Detect which cell encompasses the target text, then output its [x, y] center coordinate. 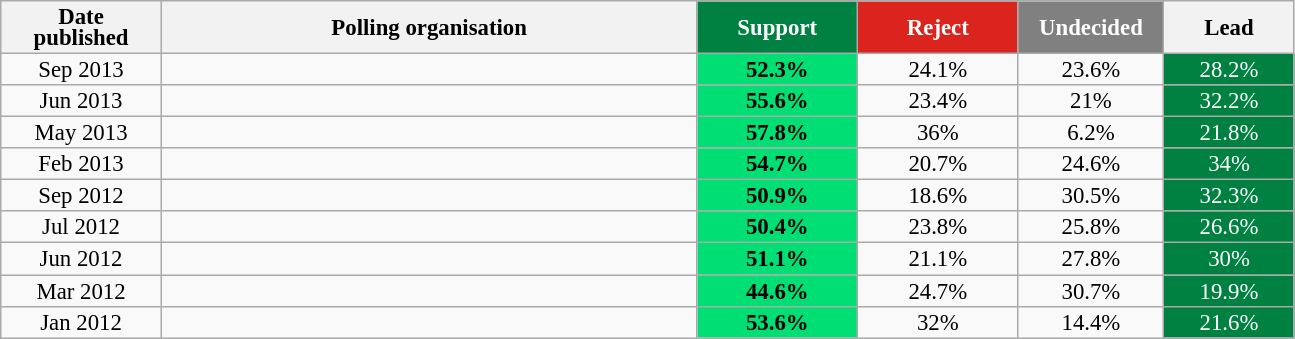
May 2013 [82, 133]
36% [938, 133]
51.1% [778, 259]
57.8% [778, 133]
Support [778, 28]
53.6% [778, 322]
27.8% [1091, 259]
44.6% [778, 291]
Lead [1230, 28]
18.6% [938, 196]
24.7% [938, 291]
24.1% [938, 70]
Feb 2013 [82, 164]
Reject [938, 28]
Sep 2012 [82, 196]
28.2% [1230, 70]
14.4% [1091, 322]
Datepublished [82, 28]
23.4% [938, 101]
Jun 2012 [82, 259]
55.6% [778, 101]
25.8% [1091, 228]
30% [1230, 259]
Mar 2012 [82, 291]
6.2% [1091, 133]
32.2% [1230, 101]
24.6% [1091, 164]
30.5% [1091, 196]
30.7% [1091, 291]
20.7% [938, 164]
21.6% [1230, 322]
Jan 2012 [82, 322]
32.3% [1230, 196]
Polling organisation [429, 28]
Undecided [1091, 28]
23.6% [1091, 70]
50.9% [778, 196]
50.4% [778, 228]
21.8% [1230, 133]
34% [1230, 164]
23.8% [938, 228]
Jun 2013 [82, 101]
32% [938, 322]
21% [1091, 101]
Jul 2012 [82, 228]
19.9% [1230, 291]
26.6% [1230, 228]
52.3% [778, 70]
21.1% [938, 259]
Sep 2013 [82, 70]
54.7% [778, 164]
